Output the [x, y] coordinate of the center of the cell containing the given text.  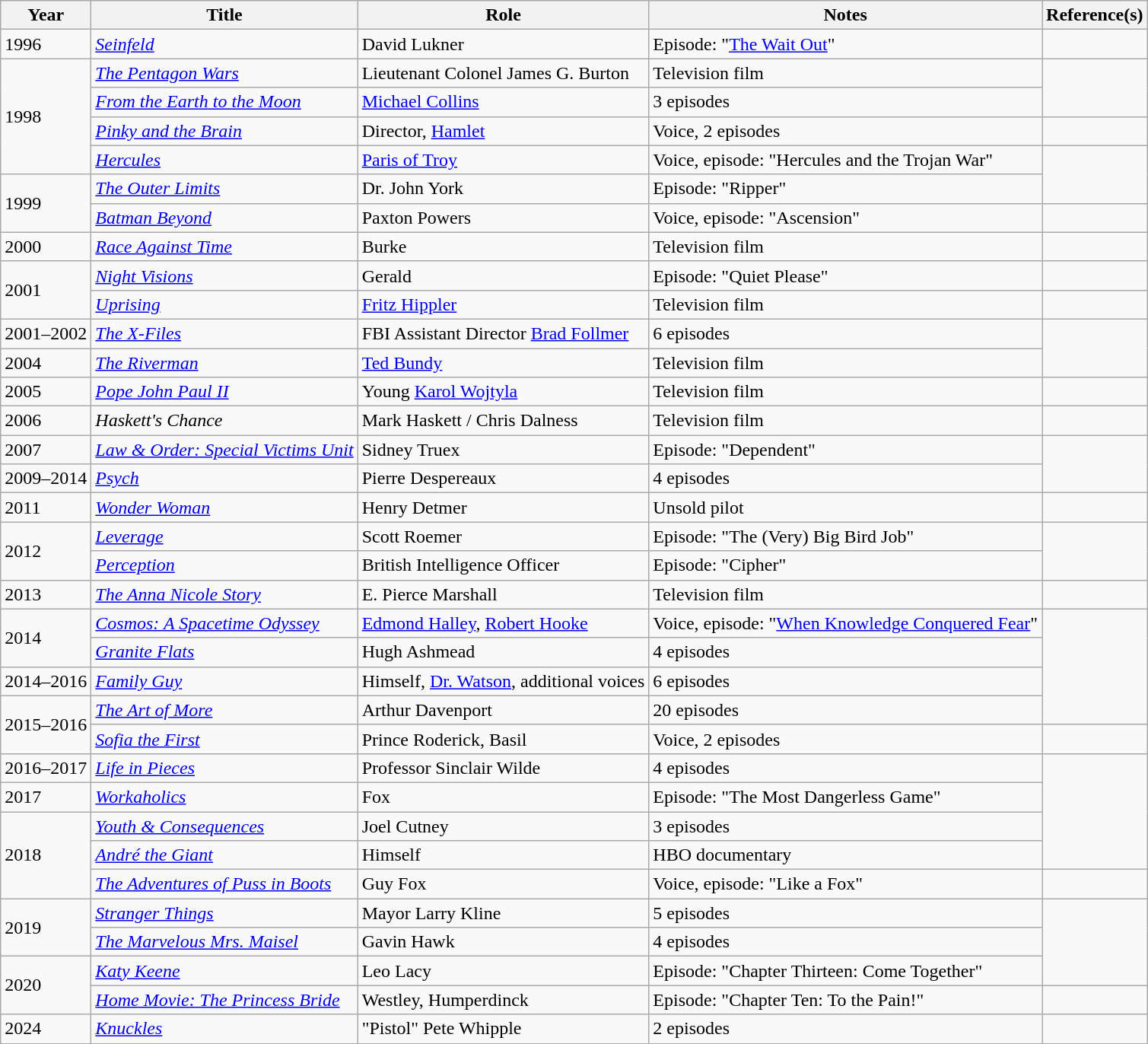
Workaholics [224, 797]
Sidney Truex [504, 450]
Paxton Powers [504, 218]
Fritz Hippler [504, 304]
Unsold pilot [846, 508]
2018 [46, 855]
Hugh Ashmead [504, 652]
Title [224, 15]
Ted Bundy [504, 363]
Voice, episode: "Ascension" [846, 218]
Episode: "Quiet Please" [846, 275]
The Adventures of Puss in Boots [224, 884]
2000 [46, 247]
1998 [46, 116]
Life in Pieces [224, 768]
E. Pierce Marshall [504, 594]
HBO documentary [846, 855]
2014 [46, 638]
Seinfeld [224, 44]
André the Giant [224, 855]
Dr. John York [504, 189]
2016–2017 [46, 768]
Uprising [224, 304]
2001 [46, 290]
The Outer Limits [224, 189]
Race Against Time [224, 247]
5 episodes [846, 913]
2017 [46, 797]
Youth & Consequences [224, 826]
FBI Assistant Director Brad Follmer [504, 333]
Gerald [504, 275]
Paris of Troy [504, 160]
Law & Order: Special Victims Unit [224, 450]
2004 [46, 363]
Reference(s) [1096, 15]
Night Visions [224, 275]
2012 [46, 551]
20 episodes [846, 710]
Episode: "Chapter Ten: To the Pain!" [846, 1000]
Gavin Hawk [504, 942]
Katy Keene [224, 971]
Episode: "The Wait Out" [846, 44]
2015–2016 [46, 724]
Episode: "Cipher" [846, 565]
Guy Fox [504, 884]
Pinky and the Brain [224, 131]
Episode: "The (Very) Big Bird Job" [846, 536]
Home Movie: The Princess Bride [224, 1000]
2014–2016 [46, 681]
Psych [224, 479]
Pope John Paul II [224, 392]
Joel Cutney [504, 826]
Leo Lacy [504, 971]
Hercules [224, 160]
The Marvelous Mrs. Maisel [224, 942]
1996 [46, 44]
Cosmos: A Spacetime Odyssey [224, 623]
Granite Flats [224, 652]
Perception [224, 565]
Voice, episode: "Like a Fox" [846, 884]
Sofia the First [224, 739]
Year [46, 15]
Notes [846, 15]
The Riverman [224, 363]
2005 [46, 392]
"Pistol" Pete Whipple [504, 1029]
From the Earth to the Moon [224, 102]
Wonder Woman [224, 508]
Mayor Larry Kline [504, 913]
The Anna Nicole Story [224, 594]
Professor Sinclair Wilde [504, 768]
Pierre Despereaux [504, 479]
Director, Hamlet [504, 131]
Himself [504, 855]
Westley, Humperdinck [504, 1000]
Knuckles [224, 1029]
The X-Files [224, 333]
Scott Roemer [504, 536]
Haskett's Chance [224, 421]
2006 [46, 421]
2007 [46, 450]
Henry Detmer [504, 508]
Episode: "Dependent" [846, 450]
Stranger Things [224, 913]
Michael Collins [504, 102]
The Art of More [224, 710]
2011 [46, 508]
2013 [46, 594]
2009–2014 [46, 479]
Burke [504, 247]
2024 [46, 1029]
Batman Beyond [224, 218]
Fox [504, 797]
1999 [46, 203]
Prince Roderick, Basil [504, 739]
Episode: "Ripper" [846, 189]
2020 [46, 985]
Role [504, 15]
Voice, episode: "Hercules and the Trojan War" [846, 160]
Young Karol Wojtyla [504, 392]
Episode: "Chapter Thirteen: Come Together" [846, 971]
Mark Haskett / Chris Dalness [504, 421]
2019 [46, 928]
Leverage [224, 536]
Himself, Dr. Watson, additional voices [504, 681]
2001–2002 [46, 333]
Voice, episode: "When Knowledge Conquered Fear" [846, 623]
The Pentagon Wars [224, 73]
Edmond Halley, Robert Hooke [504, 623]
British Intelligence Officer [504, 565]
Arthur Davenport [504, 710]
David Lukner [504, 44]
2 episodes [846, 1029]
Episode: "The Most Dangerless Game" [846, 797]
Family Guy [224, 681]
Lieutenant Colonel James G. Burton [504, 73]
